Locate the cell with the specified text and output its [x, y] center coordinate. 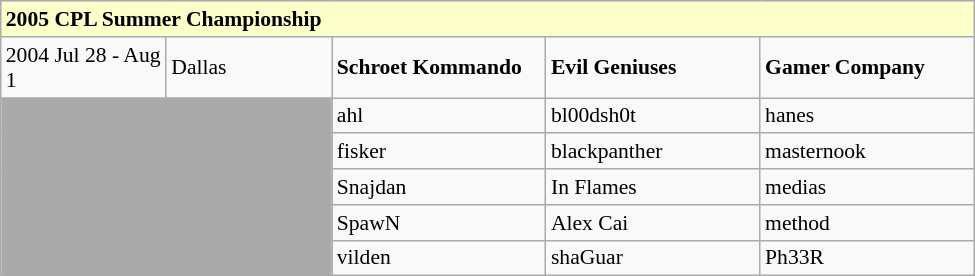
medias [867, 187]
ahl [439, 116]
method [867, 222]
masternook [867, 151]
2004 Jul 28 - Aug 1 [84, 66]
fisker [439, 151]
bl00dsh0t [653, 116]
2005 CPL Summer Championship [488, 19]
Snajdan [439, 187]
Gamer Company [867, 66]
Dallas [248, 66]
blackpanther [653, 151]
hanes [867, 116]
Ph33R [867, 258]
In Flames [653, 187]
SpawN [439, 222]
vilden [439, 258]
Evil Geniuses [653, 66]
Alex Cai [653, 222]
shaGuar [653, 258]
Schroet Kommando [439, 66]
